From the cell containing the given text, extract its center point as (x, y) coordinate. 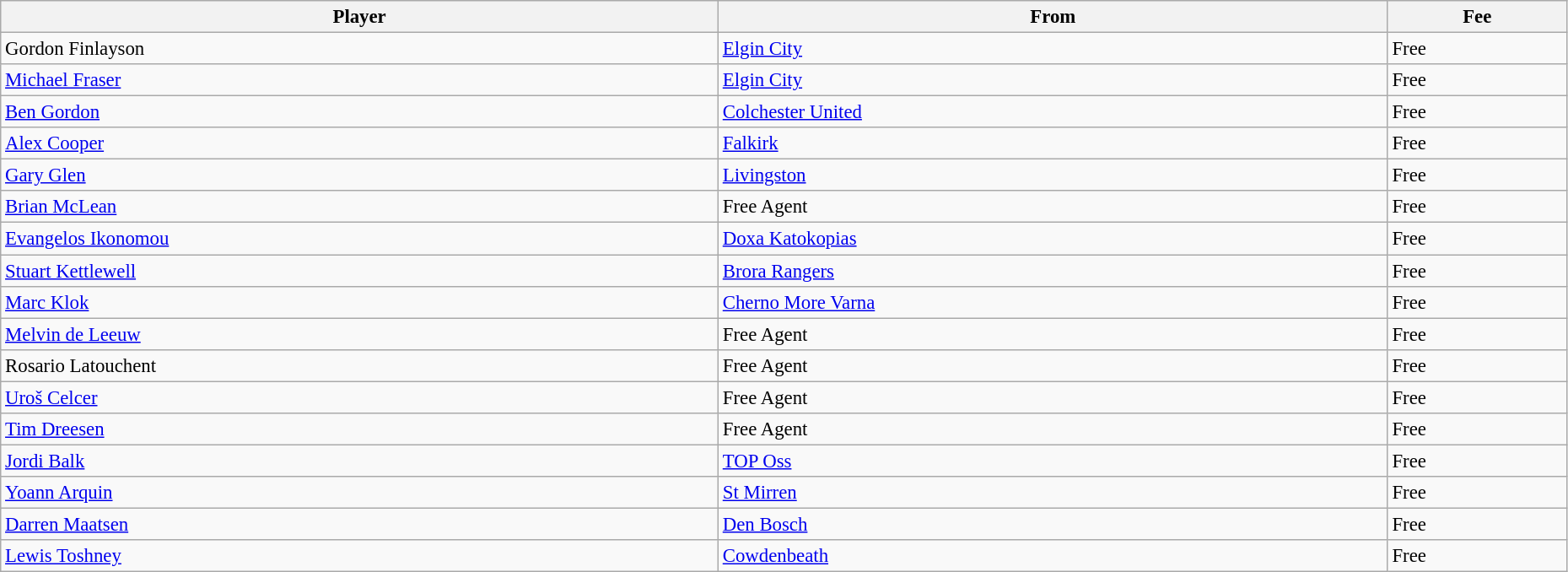
Stuart Kettlewell (359, 271)
Tim Dreesen (359, 429)
Gordon Finlayson (359, 49)
TOP Oss (1053, 461)
Evangelos Ikonomou (359, 239)
Doxa Katokopias (1053, 239)
Cherno More Varna (1053, 302)
From (1053, 17)
Lewis Toshney (359, 556)
St Mirren (1053, 493)
Darren Maatsen (359, 524)
Rosario Latouchent (359, 365)
Den Bosch (1053, 524)
Colchester United (1053, 112)
Cowdenbeath (1053, 556)
Brian McLean (359, 207)
Brora Rangers (1053, 271)
Falkirk (1053, 143)
Fee (1477, 17)
Uroš Celcer (359, 397)
Ben Gordon (359, 112)
Marc Klok (359, 302)
Player (359, 17)
Jordi Balk (359, 461)
Yoann Arquin (359, 493)
Alex Cooper (359, 143)
Melvin de Leeuw (359, 334)
Gary Glen (359, 175)
Michael Fraser (359, 80)
Livingston (1053, 175)
